Output the (X, Y) coordinate of the center of the cell containing the given text.  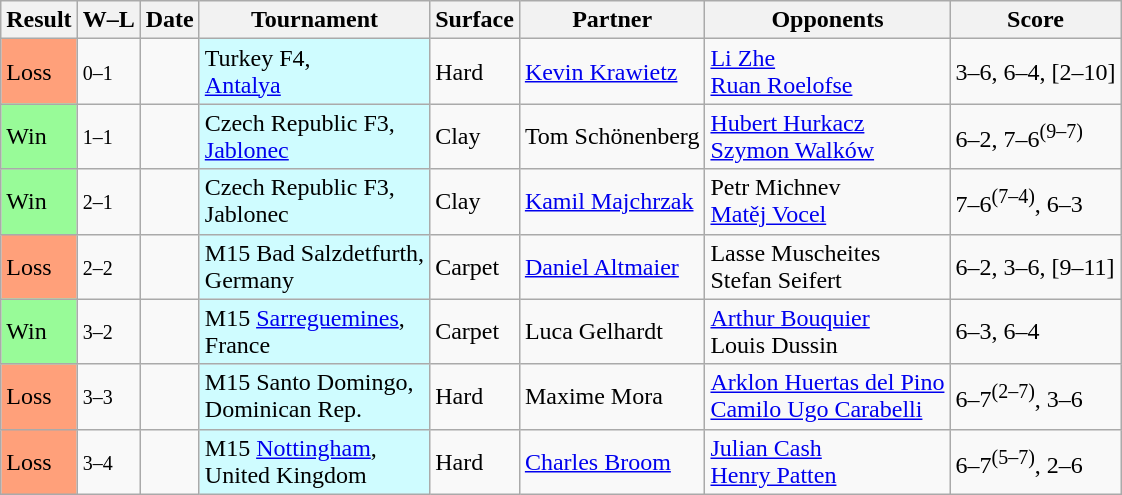
Tom Schönenberg (612, 136)
Turkey F4, Antalya (314, 72)
Partner (612, 20)
M15 Sarreguemines, France (314, 332)
3–3 (108, 396)
6–2, 7–6(9–7) (1036, 136)
Result (39, 20)
3–6, 6–4, [2–10] (1036, 72)
Arthur Bouquier Louis Dussin (828, 332)
6–2, 3–6, [9–11] (1036, 266)
6–3, 6–4 (1036, 332)
Tournament (314, 20)
1–1 (108, 136)
2–1 (108, 202)
M15 Nottingham, United Kingdom (314, 462)
Kevin Krawietz (612, 72)
Charles Broom (612, 462)
Arklon Huertas del Pino Camilo Ugo Carabelli (828, 396)
Luca Gelhardt (612, 332)
Kamil Majchrzak (612, 202)
6–7(5–7), 2–6 (1036, 462)
Maxime Mora (612, 396)
7–6(7–4), 6–3 (1036, 202)
Daniel Altmaier (612, 266)
0–1 (108, 72)
M15 Bad Salzdetfurth, Germany (314, 266)
Score (1036, 20)
3–2 (108, 332)
Date (170, 20)
Opponents (828, 20)
3–4 (108, 462)
Petr Michnev Matěj Vocel (828, 202)
M15 Santo Domingo, Dominican Rep. (314, 396)
2–2 (108, 266)
6–7(2–7), 3–6 (1036, 396)
Lasse Muscheites Stefan Seifert (828, 266)
Hubert Hurkacz Szymon Walków (828, 136)
Li Zhe Ruan Roelofse (828, 72)
Surface (475, 20)
W–L (108, 20)
Julian Cash Henry Patten (828, 462)
